Extract the [x, y] coordinate from the center of the cell holding the provided text.  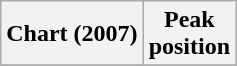
Chart (2007) [72, 34]
Peakposition [189, 34]
